Identify which cell holds the provided text, then report its (x, y) central coordinate. 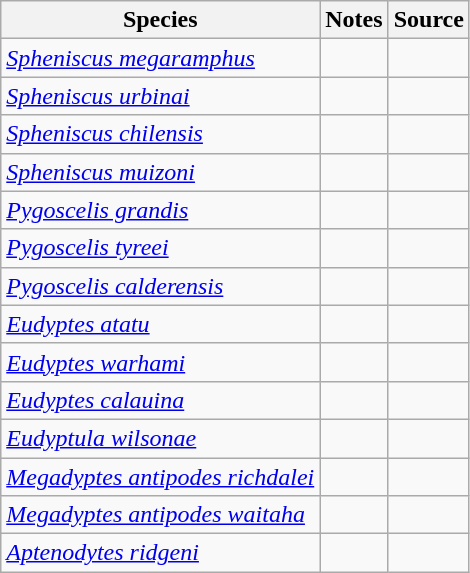
Eudyptes calauina (160, 400)
Spheniscus muizoni (160, 172)
Spheniscus urbinai (160, 96)
Notes (354, 20)
Megadyptes antipodes richdalei (160, 477)
Pygoscelis tyreei (160, 248)
Spheniscus megaramphus (160, 58)
Megadyptes antipodes waitaha (160, 515)
Source (428, 20)
Eudyptula wilsonae (160, 438)
Spheniscus chilensis (160, 134)
Species (160, 20)
Aptenodytes ridgeni (160, 553)
Eudyptes warhami (160, 362)
Pygoscelis grandis (160, 210)
Eudyptes atatu (160, 324)
Pygoscelis calderensis (160, 286)
